Identify which cell holds the provided text, then report its [X, Y] central coordinate. 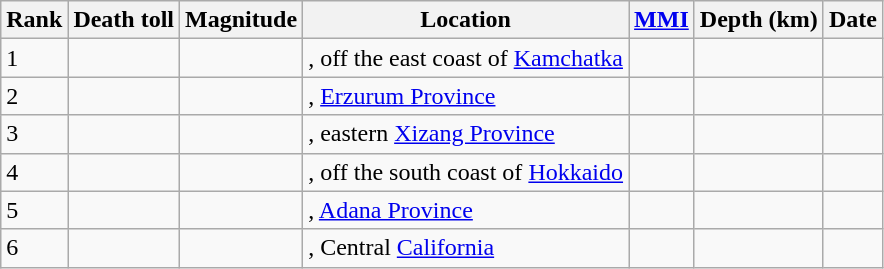
, eastern Xizang Province [466, 134]
, Adana Province [466, 210]
, Central California [466, 248]
Date [852, 20]
, off the south coast of Hokkaido [466, 172]
MMI [662, 20]
4 [34, 172]
Depth (km) [758, 20]
Death toll [124, 20]
3 [34, 134]
5 [34, 210]
6 [34, 248]
1 [34, 58]
, off the east coast of Kamchatka [466, 58]
Magnitude [242, 20]
2 [34, 96]
Location [466, 20]
Rank [34, 20]
, Erzurum Province [466, 96]
